Identify which cell holds the provided text, then report its (x, y) central coordinate. 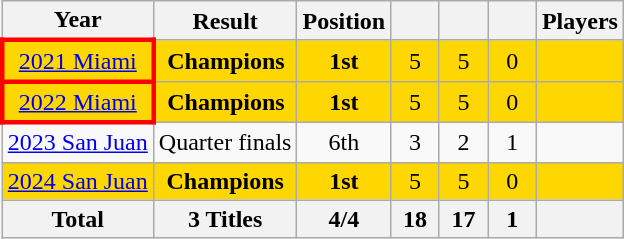
Year (78, 21)
Position (344, 21)
Result (225, 21)
2023 San Juan (78, 142)
18 (416, 219)
2024 San Juan (78, 181)
2 (464, 142)
Players (580, 21)
3 Titles (225, 219)
17 (464, 219)
2022 Miami (78, 102)
Quarter finals (225, 142)
2021 Miami (78, 60)
6th (344, 142)
4/4 (344, 219)
3 (416, 142)
Total (78, 219)
